For the text-containing cell, return its midpoint in (x, y) coordinate format. 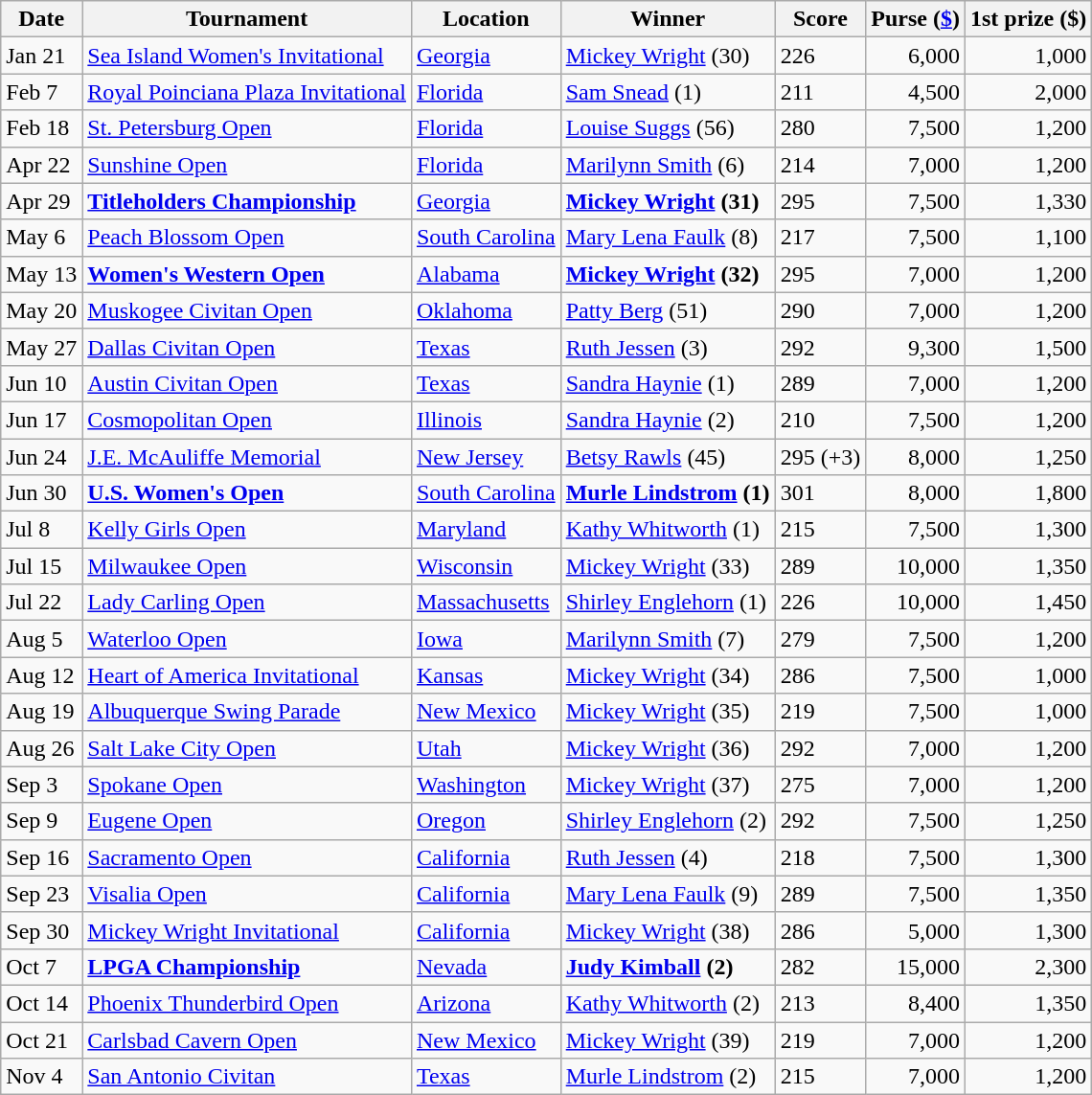
Eugene Open (247, 821)
Sep 16 (42, 857)
Jul 8 (42, 530)
Mickey Wright (39) (668, 1039)
Tournament (247, 19)
Kathy Whitworth (1) (668, 530)
Heart of America Invitational (247, 675)
Sunshine Open (247, 165)
15,000 (916, 967)
Nov 4 (42, 1077)
Dallas Civitan Open (247, 347)
Jan 21 (42, 56)
282 (820, 967)
Kathy Whitworth (2) (668, 1003)
Albuquerque Swing Parade (247, 712)
Ruth Jessen (4) (668, 857)
May 27 (42, 347)
San Antonio Civitan (247, 1077)
Kansas (486, 675)
Maryland (486, 530)
9,300 (916, 347)
Apr 29 (42, 201)
Utah (486, 748)
1,330 (1028, 201)
Visalia Open (247, 894)
Mickey Wright (31) (668, 201)
Mickey Wright (35) (668, 712)
Peach Blossom Open (247, 238)
Phoenix Thunderbird Open (247, 1003)
May 20 (42, 310)
Aug 5 (42, 639)
Nevada (486, 967)
J.E. McAuliffe Memorial (247, 457)
218 (820, 857)
Illinois (486, 420)
Date (42, 19)
Aug 12 (42, 675)
211 (820, 92)
Mickey Wright (37) (668, 785)
5,000 (916, 930)
1,500 (1028, 347)
Jun 30 (42, 493)
Mickey Wright (33) (668, 566)
Carlsbad Cavern Open (247, 1039)
Jun 24 (42, 457)
Jul 22 (42, 603)
Shirley Englehorn (2) (668, 821)
214 (820, 165)
Women's Western Open (247, 274)
Alabama (486, 274)
Royal Poinciana Plaza Invitational (247, 92)
Oklahoma (486, 310)
Waterloo Open (247, 639)
6,000 (916, 56)
May 6 (42, 238)
Jun 10 (42, 383)
Feb 18 (42, 128)
Marilynn Smith (7) (668, 639)
1,800 (1028, 493)
Oregon (486, 821)
Austin Civitan Open (247, 383)
Feb 7 (42, 92)
Location (486, 19)
213 (820, 1003)
Mary Lena Faulk (8) (668, 238)
Iowa (486, 639)
Marilynn Smith (6) (668, 165)
LPGA Championship (247, 967)
Oct 7 (42, 967)
295 (+3) (820, 457)
Oct 21 (42, 1039)
1,100 (1028, 238)
280 (820, 128)
210 (820, 420)
275 (820, 785)
Mickey Wright (34) (668, 675)
Sandra Haynie (2) (668, 420)
New Jersey (486, 457)
Judy Kimball (2) (668, 967)
Sep 30 (42, 930)
Sep 23 (42, 894)
Louise Suggs (56) (668, 128)
301 (820, 493)
Massachusetts (486, 603)
1,450 (1028, 603)
Arizona (486, 1003)
Jun 17 (42, 420)
1st prize ($) (1028, 19)
2,300 (1028, 967)
279 (820, 639)
Murle Lindstrom (1) (668, 493)
Aug 26 (42, 748)
2,000 (1028, 92)
Milwaukee Open (247, 566)
Oct 14 (42, 1003)
Cosmopolitan Open (247, 420)
St. Petersburg Open (247, 128)
Mickey Wright (30) (668, 56)
217 (820, 238)
Purse ($) (916, 19)
Winner (668, 19)
Sandra Haynie (1) (668, 383)
Jul 15 (42, 566)
Sep 3 (42, 785)
Muskogee Civitan Open (247, 310)
Apr 22 (42, 165)
Patty Berg (51) (668, 310)
Mickey Wright (36) (668, 748)
Shirley Englehorn (1) (668, 603)
Ruth Jessen (3) (668, 347)
Sep 9 (42, 821)
Salt Lake City Open (247, 748)
U.S. Women's Open (247, 493)
Washington (486, 785)
290 (820, 310)
8,400 (916, 1003)
Mickey Wright (32) (668, 274)
Aug 19 (42, 712)
Betsy Rawls (45) (668, 457)
Spokane Open (247, 785)
Sam Snead (1) (668, 92)
Mickey Wright Invitational (247, 930)
May 13 (42, 274)
Lady Carling Open (247, 603)
Score (820, 19)
Kelly Girls Open (247, 530)
Sacramento Open (247, 857)
Sea Island Women's Invitational (247, 56)
Mary Lena Faulk (9) (668, 894)
Wisconsin (486, 566)
Mickey Wright (38) (668, 930)
Murle Lindstrom (2) (668, 1077)
Titleholders Championship (247, 201)
4,500 (916, 92)
